Scan for the cell matching the given text and deliver its [x, y] coordinate at center. 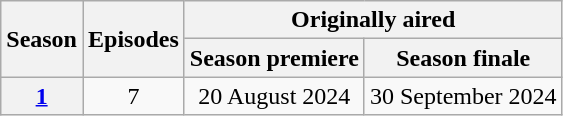
Season premiere [274, 58]
Season [42, 39]
30 September 2024 [463, 96]
20 August 2024 [274, 96]
Season finale [463, 58]
Episodes [133, 39]
7 [133, 96]
1 [42, 96]
Originally aired [373, 20]
